Determine the [x, y] coordinate at the center of the cell enclosing the given text.  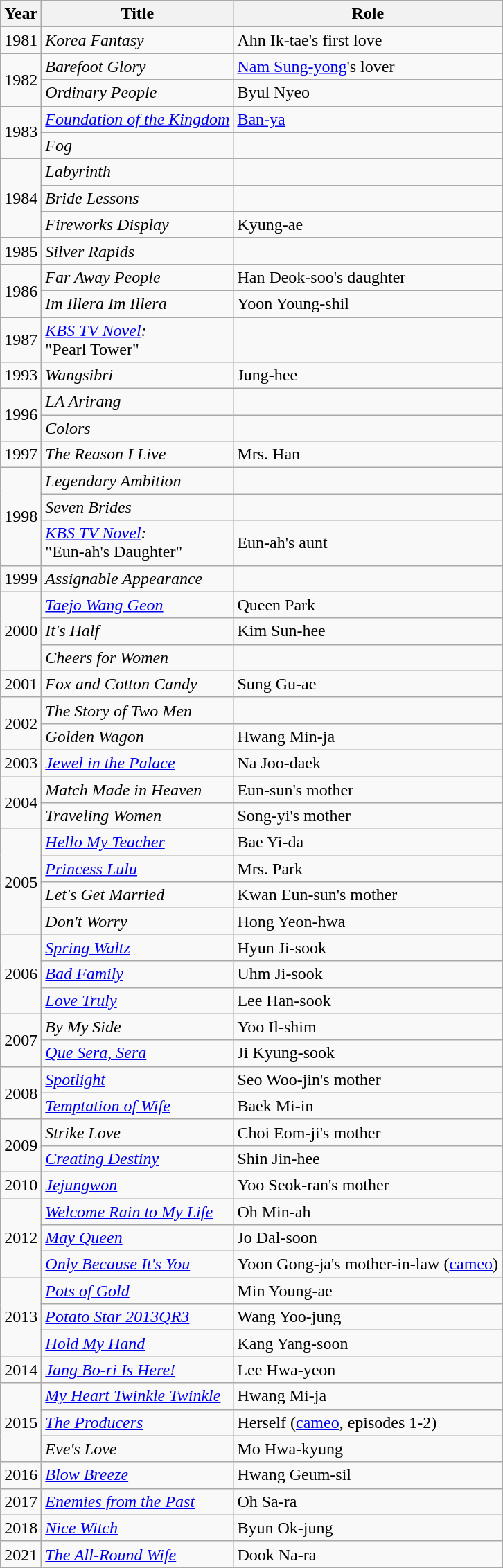
Assignable Appearance [137, 579]
Fog [137, 146]
Yoon Gong-ja's mother-in-law (cameo) [368, 1265]
Taejo Wang Geon [137, 605]
Barefoot Glory [137, 67]
Don't Worry [137, 922]
Enemies from the Past [137, 1501]
2018 [21, 1528]
The Producers [137, 1422]
Welcome Rain to My Life [137, 1212]
Labyrinth [137, 172]
1997 [21, 455]
Potato Star 2013QR3 [137, 1317]
1985 [21, 251]
It's Half [137, 631]
Only Because It's You [137, 1265]
2013 [21, 1317]
2006 [21, 974]
Love Truly [137, 1001]
2017 [21, 1501]
Min Young-ae [368, 1291]
Jo Dal-soon [368, 1238]
Queen Park [368, 605]
Jewel in the Palace [137, 763]
2015 [21, 1422]
Bad Family [137, 974]
Temptation of Wife [137, 1106]
1999 [21, 579]
Uhm Ji-sook [368, 974]
Hwang Mi-ja [368, 1396]
The Story of Two Men [137, 710]
Fox and Cotton Candy [137, 684]
Kwan Eun-sun's mother [368, 895]
Far Away People [137, 277]
Hong Yeon-hwa [368, 922]
Dook Na-ra [368, 1554]
Princess Lulu [137, 869]
2004 [21, 802]
Let's Get Married [137, 895]
Creating Destiny [137, 1159]
2007 [21, 1040]
Yoo Il-shim [368, 1027]
1987 [21, 340]
My Heart Twinkle Twinkle [137, 1396]
2012 [21, 1238]
Jung-hee [368, 376]
Choi Eom-ji's mother [368, 1132]
Oh Min-ah [368, 1212]
Sung Gu-ae [368, 684]
Baek Mi-in [368, 1106]
Blow Breeze [137, 1475]
Na Joo-daek [368, 763]
Wang Yoo-jung [368, 1317]
Yoo Seok-ran's mother [368, 1185]
Colors [137, 428]
1998 [21, 517]
2008 [21, 1093]
Mrs. Han [368, 455]
Herself (cameo, episodes 1-2) [368, 1422]
Hwang Geum-sil [368, 1475]
1993 [21, 376]
1986 [21, 290]
Bride Lessons [137, 198]
2009 [21, 1145]
Bae Yi-da [368, 843]
1981 [21, 40]
Ahn Ik-tae's first love [368, 40]
KBS TV Novel:"Pearl Tower" [137, 340]
Ban-ya [368, 119]
Wangsibri [137, 376]
2003 [21, 763]
Nice Witch [137, 1528]
Ordinary People [137, 93]
KBS TV Novel:"Eun-ah's Daughter" [137, 543]
Cheers for Women [137, 658]
Fireworks Display [137, 224]
Yoon Young-shil [368, 303]
Legendary Ambition [137, 481]
Kim Sun-hee [368, 631]
2016 [21, 1475]
Jejungwon [137, 1185]
1983 [21, 132]
May Queen [137, 1238]
1984 [21, 198]
1982 [21, 80]
Year [21, 14]
Que Sera, Sera [137, 1053]
Kang Yang-soon [368, 1344]
Lee Hwa-yeon [368, 1370]
Silver Rapids [137, 251]
Ji Kyung-sook [368, 1053]
Match Made in Heaven [137, 789]
LA Arirang [137, 402]
By My Side [137, 1027]
Spring Waltz [137, 948]
Spotlight [137, 1080]
Eve's Love [137, 1449]
2000 [21, 631]
Byun Ok-jung [368, 1528]
Byul Nyeo [368, 93]
Strike Love [137, 1132]
Seo Woo-jin's mother [368, 1080]
Han Deok-soo's daughter [368, 277]
1996 [21, 415]
Im Illera Im Illera [137, 303]
Hello My Teacher [137, 843]
2002 [21, 723]
2010 [21, 1185]
Pots of Gold [137, 1291]
Golden Wagon [137, 737]
Seven Brides [137, 507]
The All-Round Wife [137, 1554]
2001 [21, 684]
The Reason I Live [137, 455]
Role [368, 14]
Foundation of the Kingdom [137, 119]
2021 [21, 1554]
Eun-ah's aunt [368, 543]
Kyung-ae [368, 224]
2014 [21, 1370]
Hyun Ji-sook [368, 948]
Lee Han-sook [368, 1001]
Jang Bo-ri Is Here! [137, 1370]
Song-yi's mother [368, 816]
Mrs. Park [368, 869]
Traveling Women [137, 816]
Hold My Hand [137, 1344]
Title [137, 14]
Eun-sun's mother [368, 789]
Nam Sung-yong's lover [368, 67]
2005 [21, 882]
Oh Sa-ra [368, 1501]
Shin Jin-hee [368, 1159]
Korea Fantasy [137, 40]
Hwang Min-ja [368, 737]
Mo Hwa-kyung [368, 1449]
